For the text-containing cell, return its midpoint in [x, y] coordinate format. 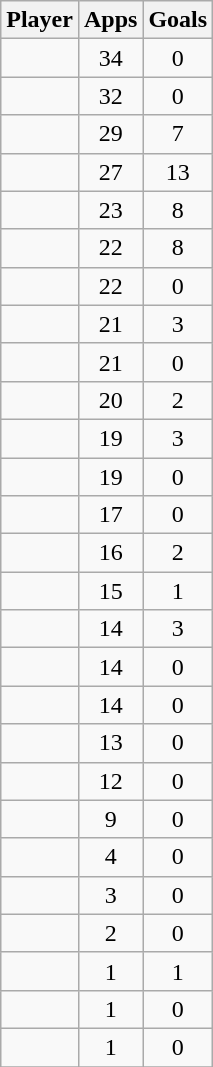
23 [110, 210]
17 [110, 515]
15 [110, 591]
16 [110, 553]
29 [110, 134]
7 [178, 134]
20 [110, 400]
Goals [178, 20]
Player [40, 20]
9 [110, 819]
12 [110, 781]
Apps [110, 20]
34 [110, 58]
4 [110, 857]
32 [110, 96]
27 [110, 172]
